Find where the given text appears and provide that cell's center as [x, y] coordinate. 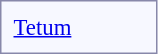
Tetum [42, 27]
